Output the (x, y) coordinate of the center of the cell containing the given text.  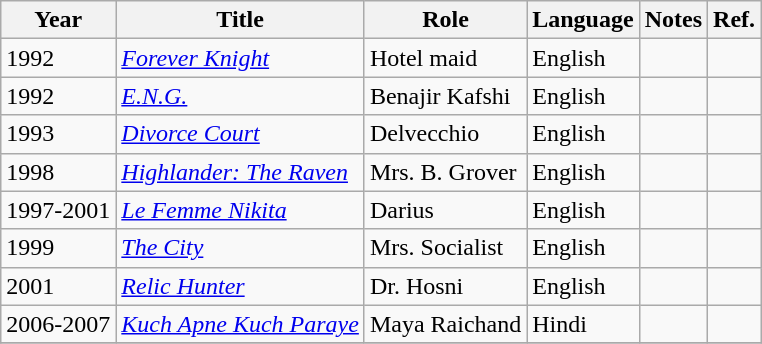
Delvecchio (445, 134)
Role (445, 20)
Ref. (734, 20)
2006-2007 (58, 324)
Highlander: The Raven (240, 172)
E.N.G. (240, 96)
1997-2001 (58, 210)
Forever Knight (240, 58)
Dr. Hosni (445, 286)
Language (583, 20)
1998 (58, 172)
1999 (58, 248)
Hotel maid (445, 58)
Kuch Apne Kuch Paraye (240, 324)
Divorce Court (240, 134)
Le Femme Nikita (240, 210)
1993 (58, 134)
Year (58, 20)
The City (240, 248)
Mrs. Socialist (445, 248)
Mrs. B. Grover (445, 172)
Hindi (583, 324)
Title (240, 20)
Relic Hunter (240, 286)
Maya Raichand (445, 324)
Notes (673, 20)
Benajir Kafshi (445, 96)
Darius (445, 210)
2001 (58, 286)
